Scan for the cell matching the given text and deliver its (x, y) coordinate at center. 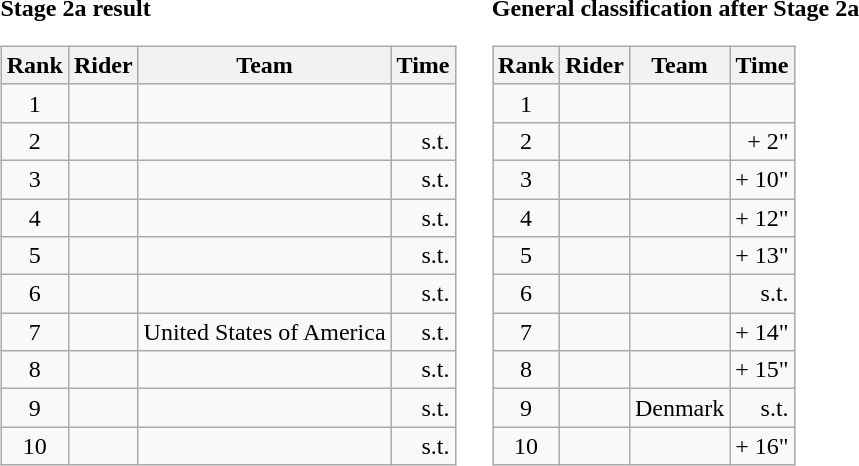
+ 13" (762, 256)
+ 16" (762, 446)
+ 15" (762, 370)
+ 14" (762, 332)
+ 2" (762, 141)
+ 10" (762, 179)
United States of America (264, 332)
Denmark (679, 408)
+ 12" (762, 217)
